Search for the cell housing the specified text and yield its (x, y) center coordinate. 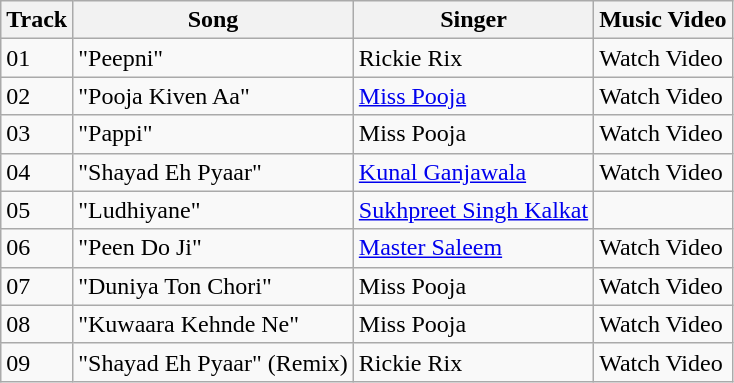
Track (37, 20)
"Ludhiyane" (214, 210)
04 (37, 172)
09 (37, 362)
Song (214, 20)
01 (37, 58)
"Pappi" (214, 134)
"Peen Do Ji" (214, 248)
Music Video (663, 20)
"Duniya Ton Chori" (214, 286)
"Shayad Eh Pyaar" (214, 172)
Singer (473, 20)
Sukhpreet Singh Kalkat (473, 210)
06 (37, 248)
02 (37, 96)
05 (37, 210)
07 (37, 286)
"Pooja Kiven Aa" (214, 96)
"Peepni" (214, 58)
08 (37, 324)
Master Saleem (473, 248)
"Shayad Eh Pyaar" (Remix) (214, 362)
03 (37, 134)
"Kuwaara Kehnde Ne" (214, 324)
Kunal Ganjawala (473, 172)
